For the text-containing cell, return its midpoint in [x, y] coordinate format. 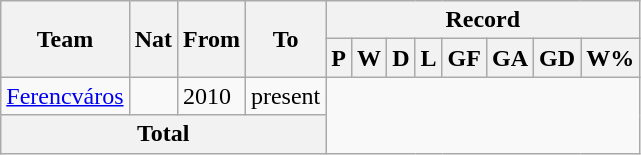
2010 [211, 96]
To [285, 39]
Nat [153, 39]
L [428, 58]
Ferencváros [65, 96]
Total [164, 134]
Team [65, 39]
GD [558, 58]
GF [464, 58]
W [370, 58]
P [339, 58]
present [285, 96]
GA [510, 58]
From [211, 39]
W% [610, 58]
D [401, 58]
Record [483, 20]
